Return (X, Y) of the center of cell containing provided text 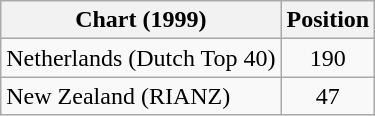
Position (328, 20)
190 (328, 58)
47 (328, 96)
Netherlands (Dutch Top 40) (141, 58)
New Zealand (RIANZ) (141, 96)
Chart (1999) (141, 20)
